Return [x, y] of the center of cell containing provided text 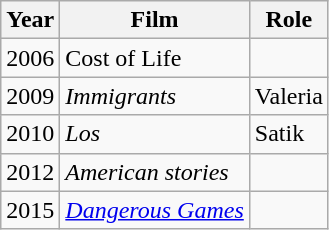
Role [288, 20]
2009 [30, 96]
Immigrants [154, 96]
American stories [154, 172]
Dangerous Games [154, 210]
Satik [288, 134]
2012 [30, 172]
2006 [30, 58]
Film [154, 20]
Year [30, 20]
Cost of Life [154, 58]
2015 [30, 210]
Valeria [288, 96]
Los [154, 134]
2010 [30, 134]
